Detect which cell encompasses the target text, then output its [X, Y] center coordinate. 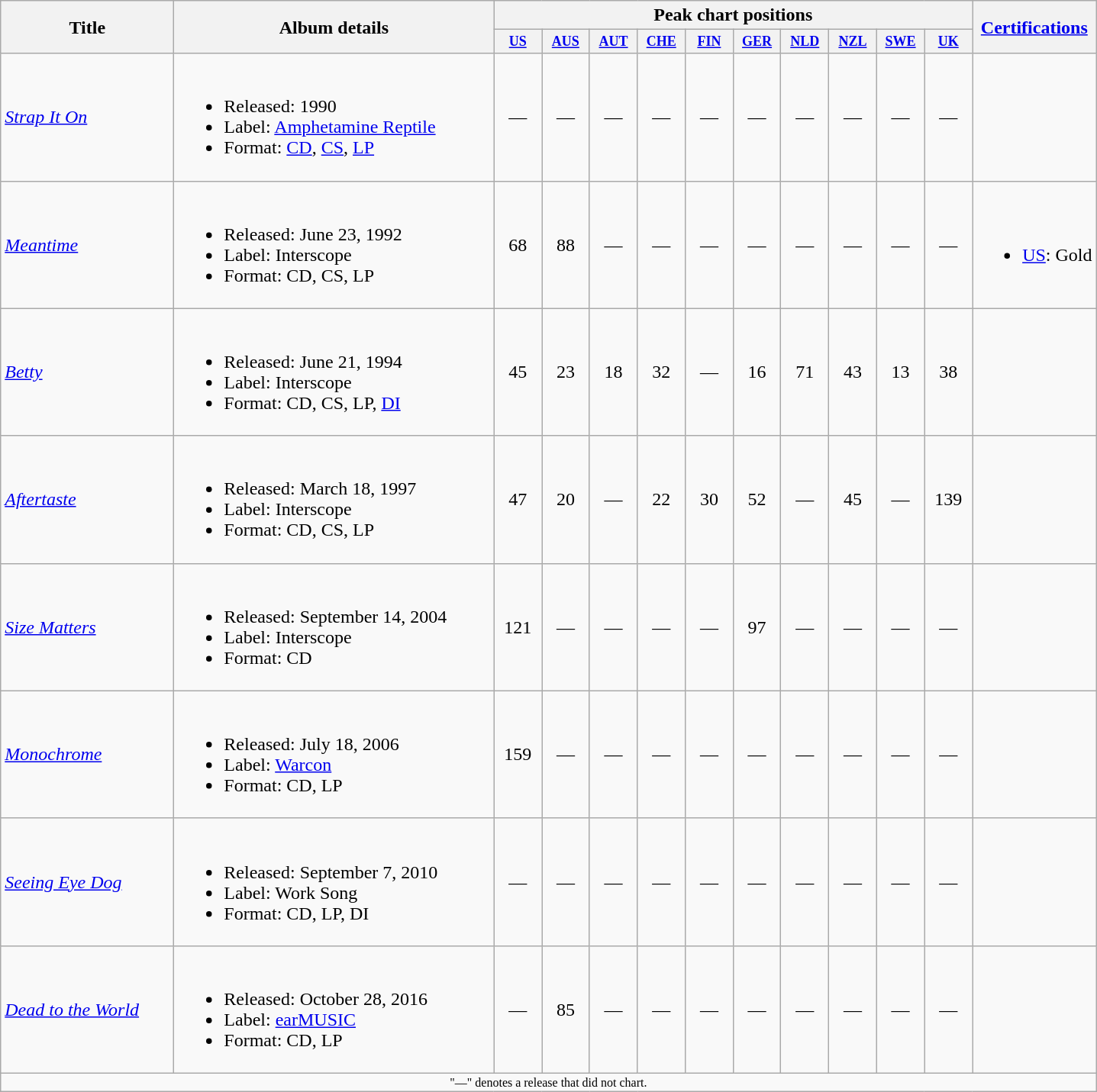
Released: July 18, 2006Label: WarconFormat: CD, LP [334, 754]
Released: June 23, 1992Label: InterscopeFormat: CD, CS, LP [334, 244]
Seeing Eye Dog [87, 882]
NZL [853, 41]
UK [948, 41]
Released: June 21, 1994Label: InterscopeFormat: CD, CS, LP, DI [334, 372]
13 [901, 372]
Peak chart positions [733, 15]
Size Matters [87, 627]
Released: October 28, 2016Label: earMUSICFormat: CD, LP [334, 1009]
US: Gold [1034, 244]
97 [757, 627]
Released: September 14, 2004Label: InterscopeFormat: CD [334, 627]
Meantime [87, 244]
CHE [661, 41]
NLD [805, 41]
SWE [901, 41]
GER [757, 41]
Released: March 18, 1997Label: InterscopeFormat: CD, CS, LP [334, 499]
Released: 1990Label: Amphetamine ReptileFormat: CD, CS, LP [334, 118]
159 [518, 754]
121 [518, 627]
Certifications [1034, 27]
AUT [614, 41]
139 [948, 499]
Released: September 7, 2010Label: Work SongFormat: CD, LP, DI [334, 882]
52 [757, 499]
Aftertaste [87, 499]
68 [518, 244]
US [518, 41]
43 [853, 372]
22 [661, 499]
18 [614, 372]
71 [805, 372]
Betty [87, 372]
32 [661, 372]
Monochrome [87, 754]
AUS [566, 41]
"—" denotes a release that did not chart. [548, 1082]
30 [710, 499]
47 [518, 499]
23 [566, 372]
88 [566, 244]
Album details [334, 27]
Strap It On [87, 118]
38 [948, 372]
85 [566, 1009]
20 [566, 499]
FIN [710, 41]
Dead to the World [87, 1009]
16 [757, 372]
Title [87, 27]
